Identify which cell holds the provided text, then report its [X, Y] central coordinate. 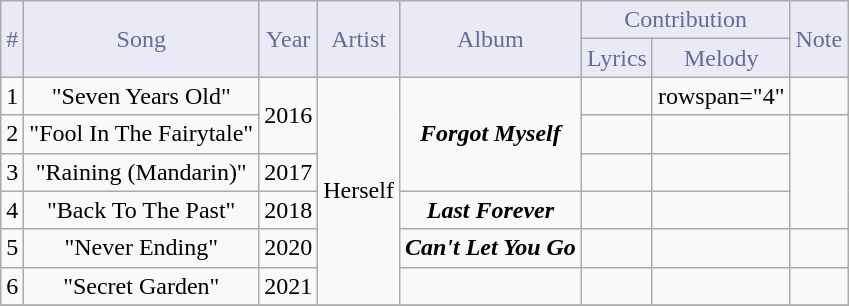
6 [12, 286]
"Secret Garden" [142, 286]
"Fool In The Fairytale" [142, 134]
1 [12, 96]
Can't Let You Go [490, 248]
"Raining (Mandarin)" [142, 172]
2 [12, 134]
Herself [359, 191]
rowspan="4" [721, 96]
Melody [721, 58]
Last Forever [490, 210]
4 [12, 210]
"Back To The Past" [142, 210]
"Never Ending" [142, 248]
Year [288, 39]
Forgot Myself [490, 134]
Artist [359, 39]
"Seven Years Old" [142, 96]
# [12, 39]
Note [819, 39]
2021 [288, 286]
3 [12, 172]
5 [12, 248]
Album [490, 39]
Contribution [686, 20]
2020 [288, 248]
2016 [288, 115]
2018 [288, 210]
Lyrics [616, 58]
2017 [288, 172]
Song [142, 39]
